Determine the (x, y) coordinate at the center of the cell enclosing the given text.  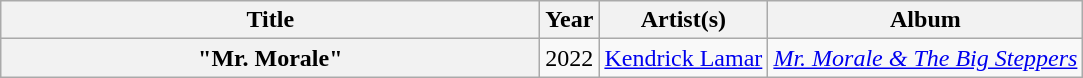
Album (926, 20)
Title (270, 20)
Artist(s) (684, 20)
Year (570, 20)
"Mr. Morale" (270, 58)
2022 (570, 58)
Mr. Morale & The Big Steppers (926, 58)
Kendrick Lamar (684, 58)
